Provide the [X, Y] coordinate of the cell's center where the given text is located.  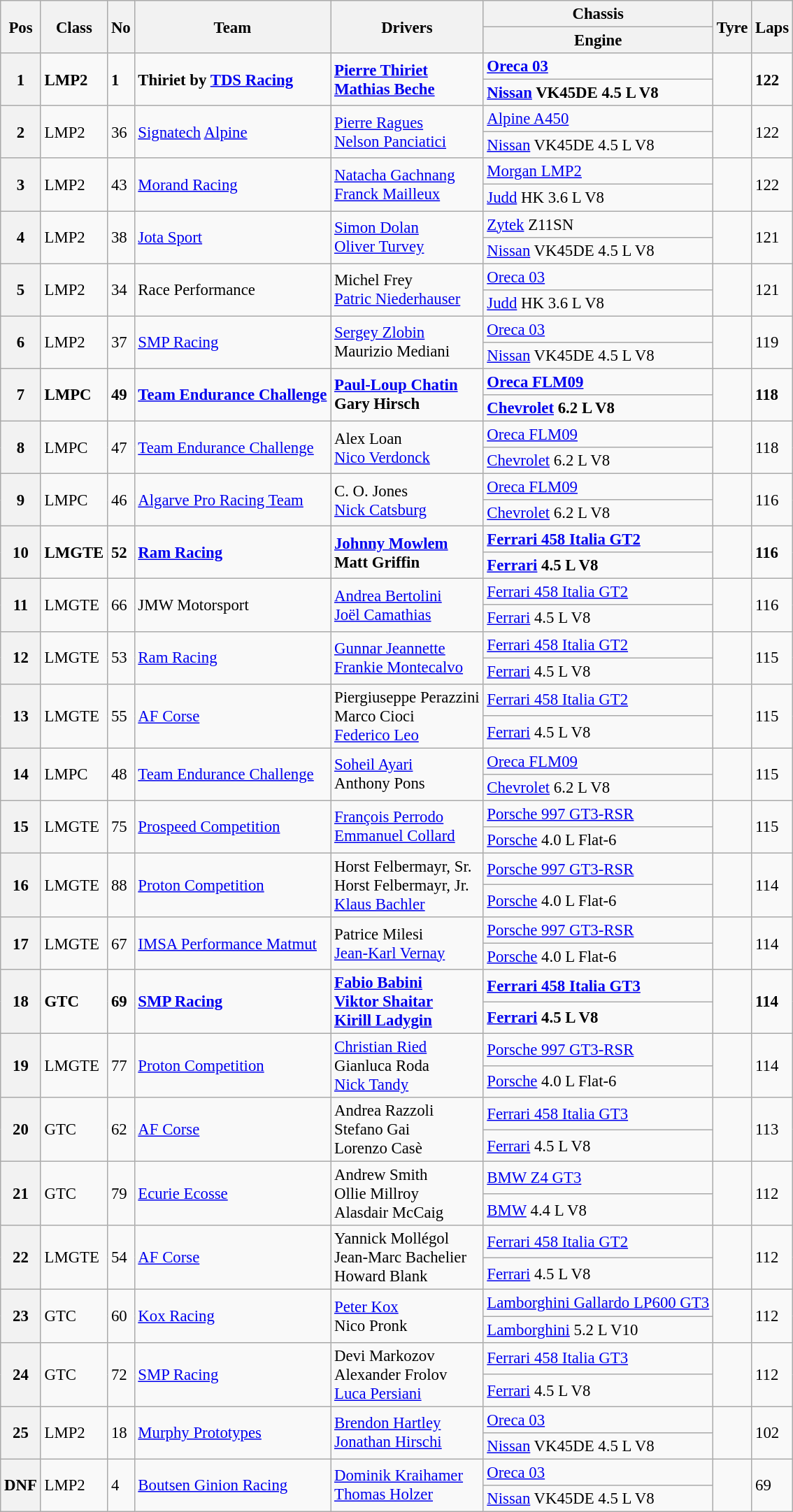
JMW Motorsport [232, 605]
34 [121, 289]
Drivers [407, 27]
Piergiuseppe Perazzini Marco Cioci Federico Leo [407, 716]
53 [121, 657]
Alpine A450 [598, 119]
DNF [21, 1485]
Morgan LMP2 [598, 171]
Morand Racing [232, 185]
Devi Markozov Alexander Frolov Luca Persiani [407, 1374]
Zytek Z11SN [598, 224]
Peter Kox Nico Pronk [407, 1316]
Lamborghini Gallardo LP600 GT3 [598, 1303]
Prospeed Competition [232, 826]
Yannick Mollégol Jean-Marc Bachelier Howard Blank [407, 1258]
47 [121, 447]
Dominik Kraihamer Thomas Holzer [407, 1485]
Andrew Smith Ollie Millroy Alasdair McCaig [407, 1194]
37 [121, 343]
22 [21, 1258]
43 [121, 185]
7 [21, 394]
Lamborghini 5.2 L V10 [598, 1330]
Sergey Zlobin Maurizio Mediani [407, 343]
55 [121, 716]
102 [772, 1433]
19 [21, 1066]
14 [21, 775]
23 [21, 1316]
IMSA Performance Matmut [232, 944]
Horst Felbermayr, Sr. Horst Felbermayr, Jr. Klaus Bachler [407, 885]
21 [21, 1194]
3 [21, 185]
Tyre [731, 27]
Alex Loan Nico Verdonck [407, 447]
Engine [598, 41]
15 [21, 826]
36 [121, 131]
24 [21, 1374]
49 [121, 394]
Chassis [598, 14]
17 [21, 944]
Laps [772, 27]
10 [21, 552]
9 [21, 501]
77 [121, 1066]
5 [21, 289]
Jota Sport [232, 238]
12 [21, 657]
Fabio Babini Viktor Shaitar Kirill Ladygin [407, 1002]
8 [21, 447]
25 [21, 1433]
67 [121, 944]
Signatech Alpine [232, 131]
Christian Ried Gianluca Roda Nick Tandy [407, 1066]
88 [121, 885]
46 [121, 501]
Ecurie Ecosse [232, 1194]
Kox Racing [232, 1316]
20 [21, 1130]
54 [121, 1258]
Pierre Thiriet Mathias Beche [407, 80]
66 [121, 605]
Class [74, 27]
C. O. Jones Nick Catsburg [407, 501]
113 [772, 1130]
Algarve Pro Racing Team [232, 501]
Murphy Prototypes [232, 1433]
Brendon Hartley Jonathan Hirschi [407, 1433]
Gunnar Jeannette Frankie Montecalvo [407, 657]
François Perrodo Emmanuel Collard [407, 826]
Johnny Mowlem Matt Griffin [407, 552]
79 [121, 1194]
Simon Dolan Oliver Turvey [407, 238]
48 [121, 775]
Pos [21, 27]
62 [121, 1130]
60 [121, 1316]
11 [21, 605]
No [121, 27]
38 [121, 238]
72 [121, 1374]
16 [21, 885]
Boutsen Ginion Racing [232, 1485]
Paul-Loup Chatin Gary Hirsch [407, 394]
75 [121, 826]
BMW Z4 GT3 [598, 1178]
6 [21, 343]
Race Performance [232, 289]
Andrea Razzoli Stefano Gai Lorenzo Casè [407, 1130]
2 [21, 131]
Michel Frey Patric Niederhauser [407, 289]
Pierre Ragues Nelson Panciatici [407, 131]
Natacha Gachnang Franck Mailleux [407, 185]
Soheil Ayari Anthony Pons [407, 775]
BMW 4.4 L V8 [598, 1210]
Team [232, 27]
Patrice Milesi Jean-Karl Vernay [407, 944]
Andrea Bertolini Joël Camathias [407, 605]
119 [772, 343]
13 [21, 716]
Thiriet by TDS Racing [232, 80]
52 [121, 552]
